Provide the [X, Y] coordinate of the cell's center where the given text is located.  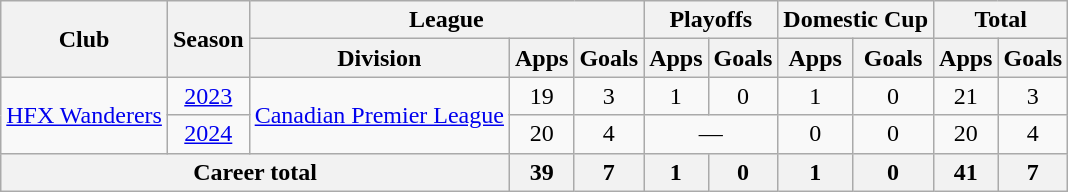
— [711, 134]
19 [541, 96]
39 [541, 172]
2023 [208, 96]
Playoffs [711, 20]
Domestic Cup [856, 20]
Club [84, 39]
41 [966, 172]
Canadian Premier League [379, 115]
2024 [208, 134]
21 [966, 96]
Season [208, 39]
Career total [256, 172]
Division [379, 58]
HFX Wanderers [84, 115]
Total [1001, 20]
League [446, 20]
